From the cell containing the given text, extract its center point as [x, y] coordinate. 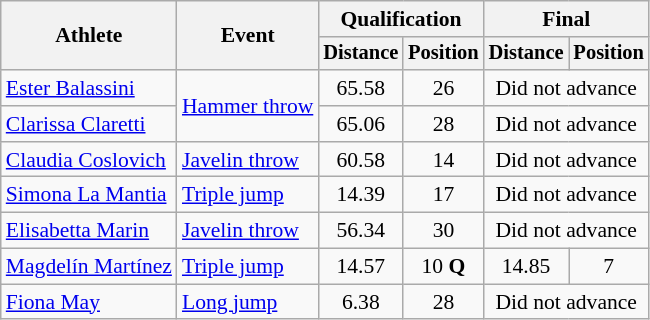
Elisabetta Marin [89, 231]
Ester Balassini [89, 88]
14.39 [360, 195]
14.85 [526, 267]
17 [443, 195]
Event [248, 36]
14.57 [360, 267]
Qualification [400, 19]
65.06 [360, 124]
60.58 [360, 160]
Long jump [248, 302]
30 [443, 231]
65.58 [360, 88]
Clarissa Claretti [89, 124]
Final [566, 19]
Hammer throw [248, 106]
6.38 [360, 302]
26 [443, 88]
56.34 [360, 231]
Magdelín Martínez [89, 267]
Athlete [89, 36]
10 Q [443, 267]
Simona La Mantia [89, 195]
7 [608, 267]
14 [443, 160]
Fiona May [89, 302]
Claudia Coslovich [89, 160]
